Scan for the cell matching the given text and deliver its [x, y] coordinate at center. 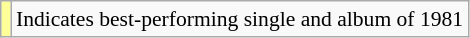
Indicates best-performing single and album of 1981 [240, 19]
